Extract the [x, y] coordinate from the center of the cell holding the provided text.  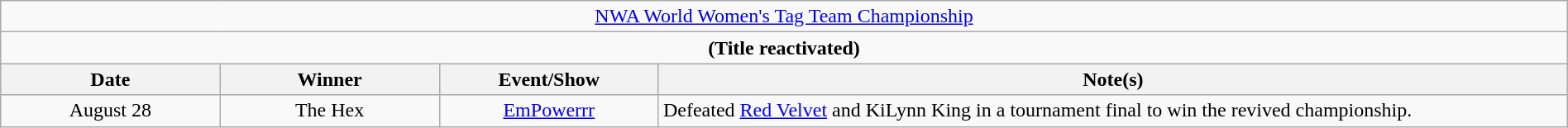
Date [111, 79]
August 28 [111, 111]
Event/Show [549, 79]
(Title reactivated) [784, 48]
Defeated Red Velvet and KiLynn King in a tournament final to win the revived championship. [1113, 111]
NWA World Women's Tag Team Championship [784, 17]
Note(s) [1113, 79]
The Hex [329, 111]
EmPowerrr [549, 111]
Winner [329, 79]
